Find where the given text appears and provide that cell's center as [x, y] coordinate. 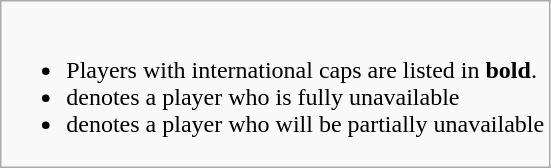
Players with international caps are listed in bold. denotes a player who is fully unavailable denotes a player who will be partially unavailable [276, 84]
